Determine the (X, Y) coordinate at the center of the cell enclosing the given text.  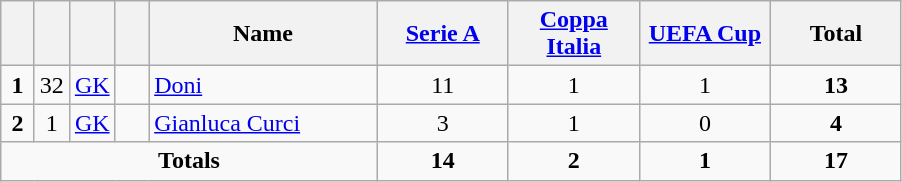
13 (836, 85)
3 (442, 123)
4 (836, 123)
11 (442, 85)
0 (704, 123)
Name (264, 34)
32 (52, 85)
Gianluca Curci (264, 123)
17 (836, 161)
Total (836, 34)
Coppa Italia (574, 34)
Totals (189, 161)
Serie A (442, 34)
14 (442, 161)
Doni (264, 85)
UEFA Cup (704, 34)
